Locate the cell with the specified text and output its (x, y) center coordinate. 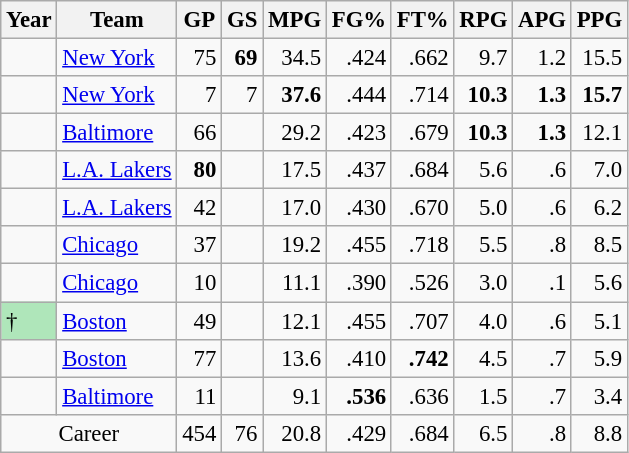
5.5 (484, 245)
37 (200, 245)
17.0 (295, 208)
20.8 (295, 433)
.707 (422, 321)
7.0 (599, 170)
.410 (358, 358)
6.5 (484, 433)
.1 (542, 283)
4.0 (484, 321)
19.2 (295, 245)
† (29, 321)
FG% (358, 20)
9.1 (295, 396)
.718 (422, 245)
GP (200, 20)
APG (542, 20)
.526 (422, 283)
77 (200, 358)
.742 (422, 358)
.429 (358, 433)
.662 (422, 58)
80 (200, 170)
15.7 (599, 95)
5.1 (599, 321)
RPG (484, 20)
13.6 (295, 358)
11 (200, 396)
10 (200, 283)
.424 (358, 58)
1.5 (484, 396)
.423 (358, 133)
6.2 (599, 208)
Team (117, 20)
.390 (358, 283)
.714 (422, 95)
Year (29, 20)
8.8 (599, 433)
.444 (358, 95)
76 (242, 433)
3.4 (599, 396)
5.0 (484, 208)
1.2 (542, 58)
MPG (295, 20)
49 (200, 321)
15.5 (599, 58)
37.6 (295, 95)
.430 (358, 208)
PPG (599, 20)
8.5 (599, 245)
.670 (422, 208)
3.0 (484, 283)
GS (242, 20)
75 (200, 58)
454 (200, 433)
11.1 (295, 283)
.679 (422, 133)
4.5 (484, 358)
.536 (358, 396)
.636 (422, 396)
Career (89, 433)
29.2 (295, 133)
42 (200, 208)
66 (200, 133)
9.7 (484, 58)
5.9 (599, 358)
34.5 (295, 58)
FT% (422, 20)
69 (242, 58)
17.5 (295, 170)
.437 (358, 170)
